Search for the cell housing the specified text and yield its (x, y) center coordinate. 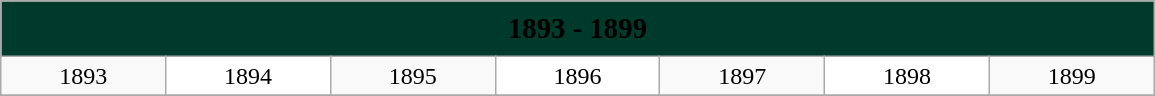
1894 (248, 76)
1896 (578, 76)
1893 (84, 76)
1899 (1072, 76)
1897 (742, 76)
1895 (412, 76)
1893 - 1899 (578, 29)
1898 (908, 76)
